Output the [x, y] coordinate of the center of the cell containing the given text.  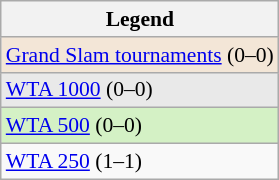
Legend [140, 19]
WTA 250 (1–1) [140, 162]
WTA 500 (0–0) [140, 126]
WTA 1000 (0–0) [140, 90]
Grand Slam tournaments (0–0) [140, 55]
